Output the (X, Y) coordinate of the center of the cell containing the given text.  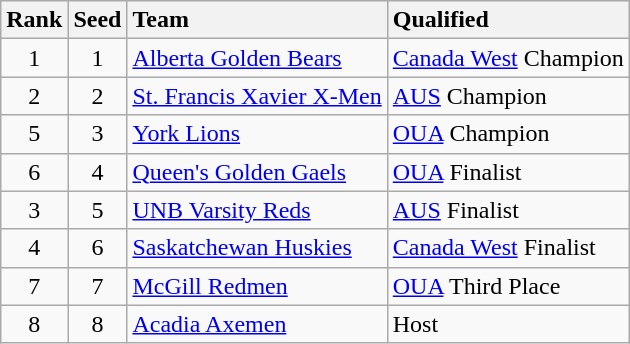
Saskatchewan Huskies (257, 248)
Seed (98, 20)
AUS Champion (508, 96)
Canada West Champion (508, 58)
OUA Finalist (508, 172)
Queen's Golden Gaels (257, 172)
UNB Varsity Reds (257, 210)
OUA Champion (508, 134)
Rank (34, 20)
Canada West Finalist (508, 248)
Team (257, 20)
St. Francis Xavier X-Men (257, 96)
McGill Redmen (257, 286)
Host (508, 324)
AUS Finalist (508, 210)
Acadia Axemen (257, 324)
OUA Third Place (508, 286)
Alberta Golden Bears (257, 58)
Qualified (508, 20)
York Lions (257, 134)
